Search for the cell housing the specified text and yield its [x, y] center coordinate. 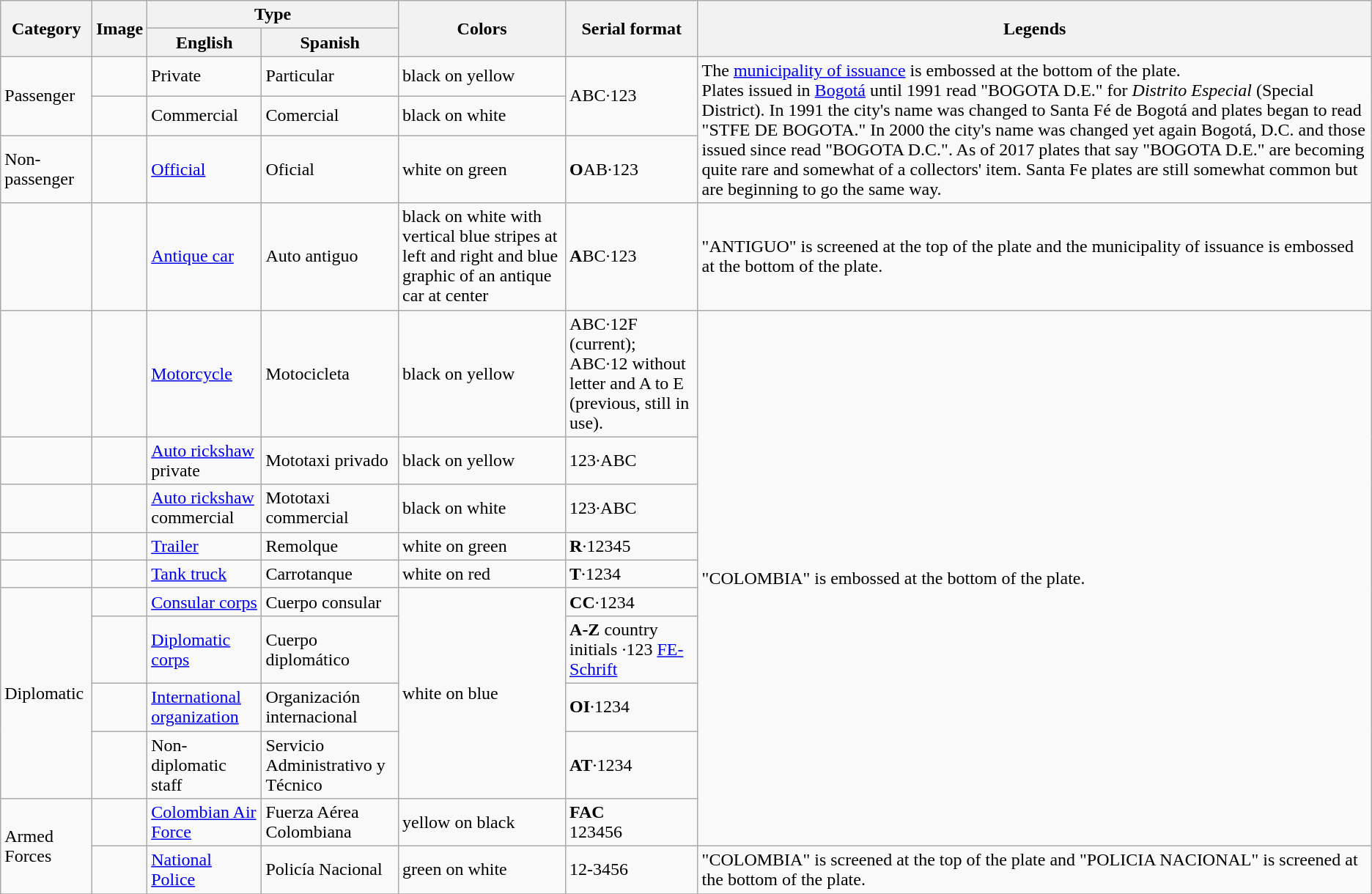
AT·1234 [632, 765]
Carrotanque [330, 574]
OI·1234 [632, 706]
Colors [482, 29]
12-3456 [632, 871]
Non-passenger [47, 169]
R·12345 [632, 546]
Serial format [632, 29]
Auto rickshaw private [204, 460]
Diplomatic corps [204, 649]
Fuerza Aérea Colombiana [330, 822]
Legends [1035, 29]
Organización internacional [330, 706]
Tank truck [204, 574]
"COLOMBIA" is screened at the top of the plate and "POLICIA NACIONAL" is screened at the bottom of the plate. [1035, 871]
white on blue [482, 693]
T·1234 [632, 574]
Non-diplomatic staff [204, 765]
Category [47, 29]
Official [204, 169]
Private [204, 76]
Spanish [330, 43]
Armed Forces [47, 846]
Policía Nacional [330, 871]
Mototaxi commercial [330, 509]
Cuerpo consular [330, 602]
ABC·12F (current);ABC·12 without letter and A to E (previous, still in use). [632, 374]
Comercial [330, 116]
Colombian Air Force [204, 822]
English [204, 43]
Trailer [204, 546]
CC·1234 [632, 602]
A-Z country initials ·123 FE-Schrift [632, 649]
white on red [482, 574]
International organization [204, 706]
FAC123456 [632, 822]
Motorcycle [204, 374]
Antique car [204, 256]
Particular [330, 76]
Auto rickshaw commercial [204, 509]
Passenger [47, 96]
Consular corps [204, 602]
Mototaxi privado [330, 460]
black on white with vertical blue stripes at left and right and blue graphic of an antique car at center [482, 256]
Cuerpo diplomático [330, 649]
"COLOMBIA" is embossed at the bottom of the plate. [1035, 578]
Commercial [204, 116]
"ANTIGUO" is screened at the top of the plate and the municipality of issuance is embossed at the bottom of the plate. [1035, 256]
OAB·123 [632, 169]
National Police [204, 871]
Remolque [330, 546]
Type [273, 15]
Servicio Administrativo y Técnico [330, 765]
Diplomatic [47, 693]
Oficial [330, 169]
Motocicleta [330, 374]
Auto antiguo [330, 256]
Image [120, 29]
yellow on black [482, 822]
green on white [482, 871]
